Pinpoint the cell where the given text exists, returning its [X, Y] midpoint coordinate. 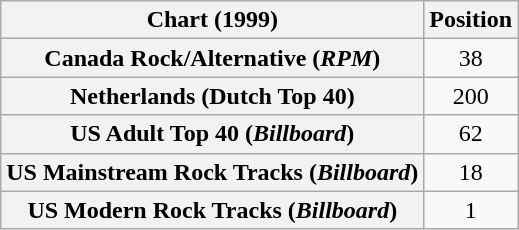
US Mainstream Rock Tracks (Billboard) [212, 172]
18 [471, 172]
62 [471, 134]
Position [471, 20]
1 [471, 210]
US Modern Rock Tracks (Billboard) [212, 210]
Chart (1999) [212, 20]
38 [471, 58]
Canada Rock/Alternative (RPM) [212, 58]
US Adult Top 40 (Billboard) [212, 134]
Netherlands (Dutch Top 40) [212, 96]
200 [471, 96]
